From the cell containing the given text, extract its center point as [x, y] coordinate. 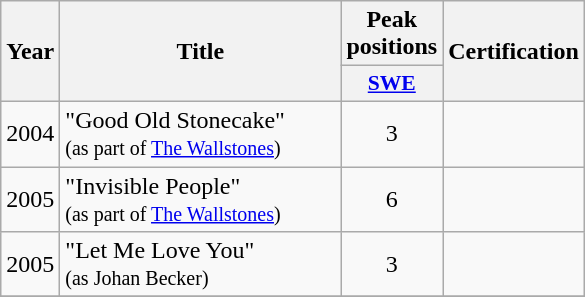
Title [200, 52]
SWE [392, 84]
"Invisible People" (as part of The Wallstones) [200, 198]
Peak positions [392, 34]
6 [392, 198]
"Let Me Love You" (as Johan Becker) [200, 264]
Year [30, 52]
Certification [514, 52]
"Good Old Stonecake" (as part of The Wallstones) [200, 134]
2004 [30, 134]
